Detect which cell encompasses the target text, then output its [x, y] center coordinate. 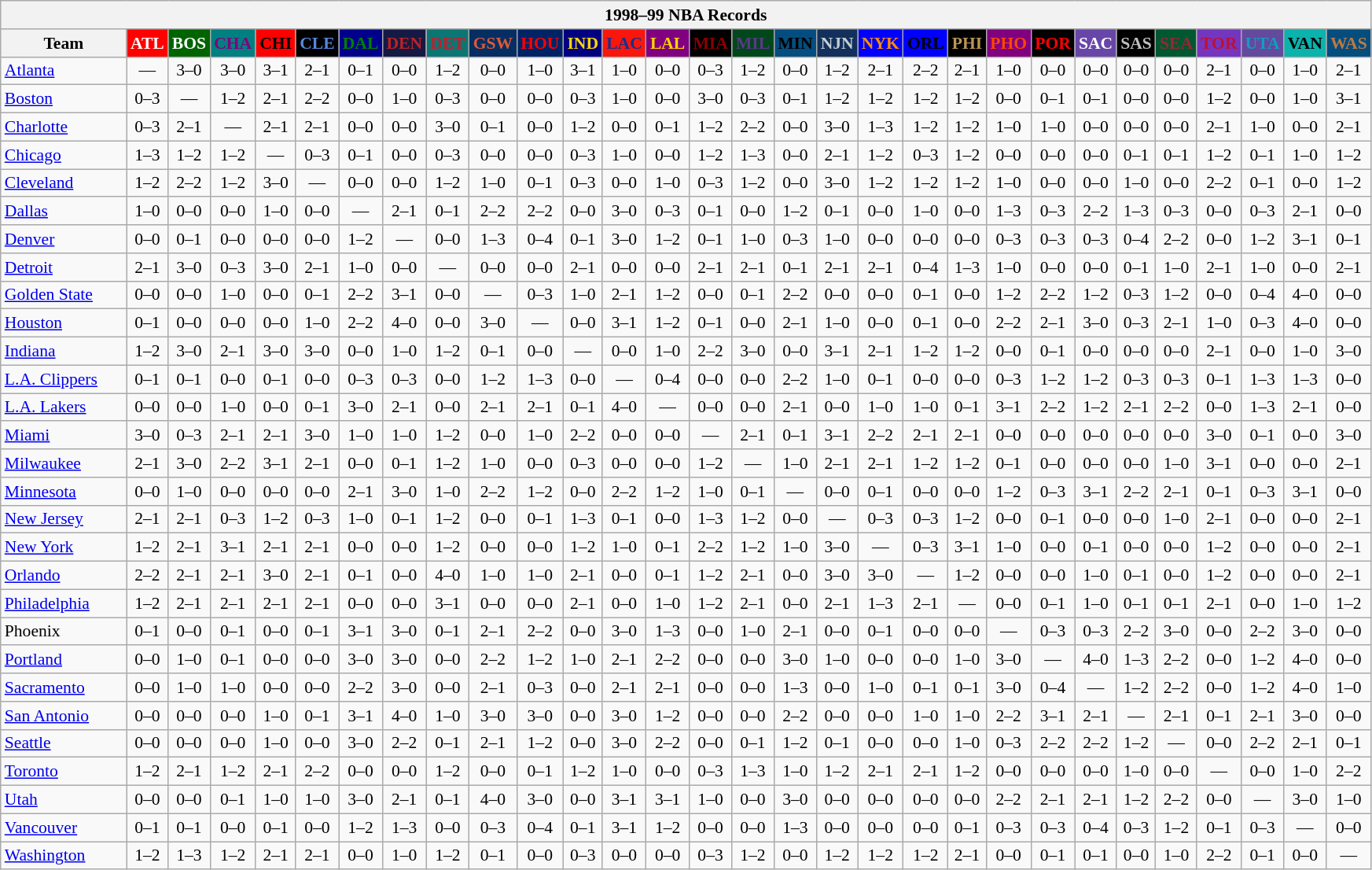
Houston [64, 323]
IND [583, 43]
Toronto [64, 772]
POR [1053, 43]
Miami [64, 436]
Utah [64, 800]
CHI [275, 43]
ATL [148, 43]
DET [448, 43]
PHO [1008, 43]
SEA [1176, 43]
BOS [189, 43]
DEN [404, 43]
VAN [1305, 43]
Chicago [64, 155]
CHA [233, 43]
1998–99 NBA Records [686, 15]
Charlotte [64, 127]
San Antonio [64, 716]
CLE [318, 43]
Cleveland [64, 183]
Golden State [64, 295]
Sacramento [64, 688]
DAL [361, 43]
LAC [624, 43]
Atlanta [64, 71]
HOU [539, 43]
MIN [795, 43]
Denver [64, 239]
TOR [1219, 43]
MIA [710, 43]
Indiana [64, 352]
L.A. Lakers [64, 407]
Phoenix [64, 632]
SAC [1096, 43]
L.A. Clippers [64, 379]
Seattle [64, 743]
SAS [1136, 43]
NJN [837, 43]
WAS [1349, 43]
Boston [64, 99]
Vancouver [64, 828]
UTA [1263, 43]
Washington [64, 856]
Minnesota [64, 492]
New Jersey [64, 519]
New York [64, 547]
Milwaukee [64, 463]
Philadelphia [64, 603]
Orlando [64, 576]
GSW [494, 43]
MIL [753, 43]
LAL [668, 43]
Portland [64, 660]
Dallas [64, 212]
Team [64, 43]
PHI [967, 43]
ORL [926, 43]
NYK [881, 43]
Detroit [64, 267]
